Determine the (X, Y) coordinate at the center of the cell enclosing the given text.  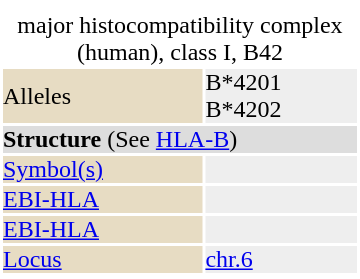
Locus (102, 260)
Symbol(s) (102, 170)
major histocompatibility complex (human), class I, B42 (180, 39)
chr.6 (281, 260)
Alleles (102, 96)
Structure (See HLA-B) (180, 140)
B*4201 B*4202 (281, 96)
